Return (x, y) of the center of cell containing provided text 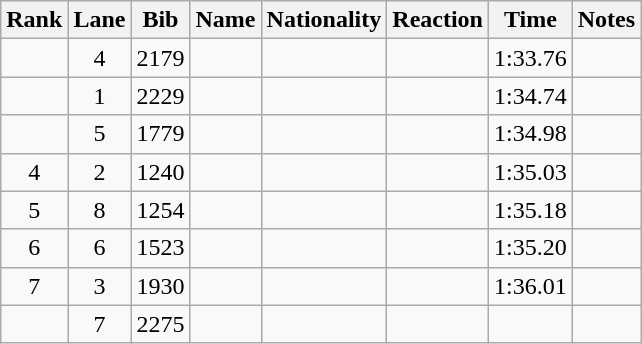
1254 (160, 210)
Lane (100, 20)
2229 (160, 96)
1:35.03 (530, 172)
2 (100, 172)
1:34.98 (530, 134)
1 (100, 96)
Time (530, 20)
1:34.74 (530, 96)
Name (226, 20)
1:35.18 (530, 210)
2275 (160, 324)
1523 (160, 248)
1:35.20 (530, 248)
1:33.76 (530, 58)
Reaction (438, 20)
Rank (34, 20)
8 (100, 210)
3 (100, 286)
1779 (160, 134)
Notes (606, 20)
1240 (160, 172)
Nationality (324, 20)
1930 (160, 286)
1:36.01 (530, 286)
Bib (160, 20)
2179 (160, 58)
